Pinpoint the cell where the given text exists, returning its [x, y] midpoint coordinate. 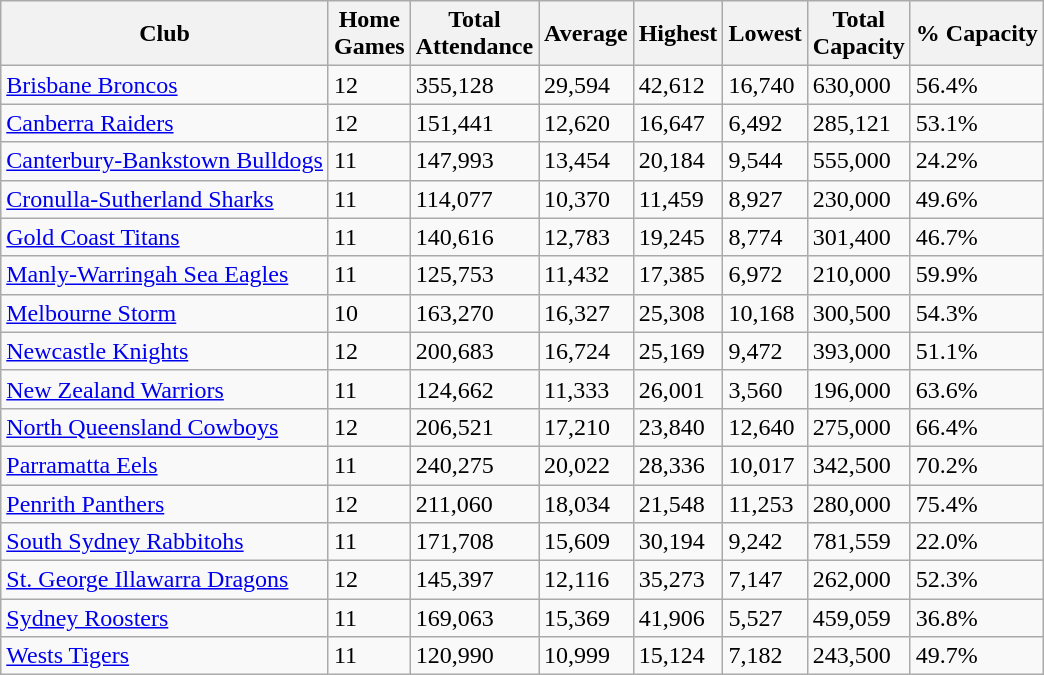
23,840 [678, 427]
49.7% [976, 656]
6,972 [765, 275]
10,017 [765, 465]
300,500 [858, 313]
6,492 [765, 123]
5,527 [765, 618]
13,454 [586, 161]
262,000 [858, 580]
10,999 [586, 656]
171,708 [474, 542]
11,432 [586, 275]
Parramatta Eels [165, 465]
10 [369, 313]
28,336 [678, 465]
342,500 [858, 465]
TotalAttendance [474, 34]
15,609 [586, 542]
285,121 [858, 123]
% Capacity [976, 34]
Cronulla-Sutherland Sharks [165, 199]
230,000 [858, 199]
12,116 [586, 580]
49.6% [976, 199]
Lowest [765, 34]
Average [586, 34]
Brisbane Broncos [165, 85]
163,270 [474, 313]
555,000 [858, 161]
211,060 [474, 503]
56.4% [976, 85]
169,063 [474, 618]
355,128 [474, 85]
17,385 [678, 275]
393,000 [858, 351]
Manly-Warringah Sea Eagles [165, 275]
12,640 [765, 427]
25,308 [678, 313]
16,647 [678, 123]
24.2% [976, 161]
25,169 [678, 351]
10,168 [765, 313]
140,616 [474, 237]
240,275 [474, 465]
36.8% [976, 618]
630,000 [858, 85]
280,000 [858, 503]
12,783 [586, 237]
243,500 [858, 656]
781,559 [858, 542]
459,059 [858, 618]
120,990 [474, 656]
145,397 [474, 580]
TotalCapacity [858, 34]
Penrith Panthers [165, 503]
20,022 [586, 465]
16,740 [765, 85]
75.4% [976, 503]
8,774 [765, 237]
8,927 [765, 199]
52.3% [976, 580]
11,333 [586, 389]
Gold Coast Titans [165, 237]
210,000 [858, 275]
Melbourne Storm [165, 313]
19,245 [678, 237]
9,544 [765, 161]
22.0% [976, 542]
Club [165, 34]
7,147 [765, 580]
16,327 [586, 313]
114,077 [474, 199]
11,459 [678, 199]
18,034 [586, 503]
New Zealand Warriors [165, 389]
301,400 [858, 237]
South Sydney Rabbitohs [165, 542]
151,441 [474, 123]
200,683 [474, 351]
206,521 [474, 427]
9,472 [765, 351]
16,724 [586, 351]
51.1% [976, 351]
9,242 [765, 542]
66.4% [976, 427]
125,753 [474, 275]
30,194 [678, 542]
10,370 [586, 199]
42,612 [678, 85]
196,000 [858, 389]
7,182 [765, 656]
17,210 [586, 427]
124,662 [474, 389]
Newcastle Knights [165, 351]
53.1% [976, 123]
12,620 [586, 123]
29,594 [586, 85]
147,993 [474, 161]
46.7% [976, 237]
Canterbury-Bankstown Bulldogs [165, 161]
35,273 [678, 580]
HomeGames [369, 34]
26,001 [678, 389]
Wests Tigers [165, 656]
Highest [678, 34]
54.3% [976, 313]
20,184 [678, 161]
St. George Illawarra Dragons [165, 580]
59.9% [976, 275]
63.6% [976, 389]
21,548 [678, 503]
15,124 [678, 656]
Sydney Roosters [165, 618]
275,000 [858, 427]
3,560 [765, 389]
15,369 [586, 618]
Canberra Raiders [165, 123]
41,906 [678, 618]
11,253 [765, 503]
North Queensland Cowboys [165, 427]
70.2% [976, 465]
